From the cell containing the given text, extract its center point as [x, y] coordinate. 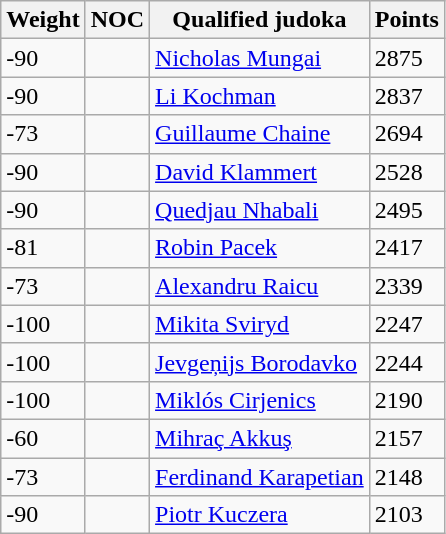
Miklós Cirjenics [260, 400]
Jevgeņijs Borodavko [260, 362]
Alexandru Raicu [260, 286]
Weight [43, 20]
2339 [406, 286]
Piotr Kuczera [260, 515]
2148 [406, 477]
2103 [406, 515]
2694 [406, 134]
David Klammert [260, 172]
-81 [43, 248]
2190 [406, 400]
Ferdinand Karapetian [260, 477]
Mihraç Akkuş [260, 438]
-60 [43, 438]
Li Kochman [260, 96]
Nicholas Mungai [260, 58]
2417 [406, 248]
2875 [406, 58]
2495 [406, 210]
2837 [406, 96]
NOC [117, 20]
Points [406, 20]
2244 [406, 362]
Guillaume Chaine [260, 134]
2157 [406, 438]
2528 [406, 172]
Mikita Sviryd [260, 324]
2247 [406, 324]
Robin Pacek [260, 248]
Qualified judoka [260, 20]
Quedjau Nhabali [260, 210]
